Search for the cell housing the specified text and yield its (X, Y) center coordinate. 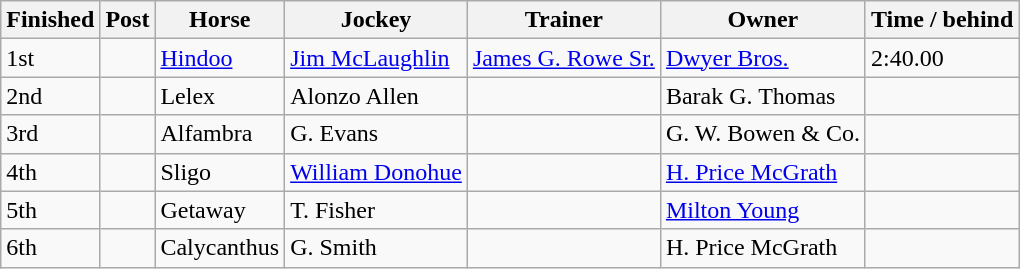
Calycanthus (220, 248)
5th (50, 210)
3rd (50, 134)
G. Evans (376, 134)
Alfambra (220, 134)
G. W. Bowen & Co. (762, 134)
Alonzo Allen (376, 96)
Finished (50, 20)
Sligo (220, 172)
Jim McLaughlin (376, 58)
Post (128, 20)
Milton Young (762, 210)
Dwyer Bros. (762, 58)
1st (50, 58)
2:40.00 (942, 58)
James G. Rowe Sr. (564, 58)
Hindoo (220, 58)
Owner (762, 20)
G. Smith (376, 248)
Getaway (220, 210)
2nd (50, 96)
Jockey (376, 20)
4th (50, 172)
Time / behind (942, 20)
Lelex (220, 96)
Horse (220, 20)
6th (50, 248)
Barak G. Thomas (762, 96)
William Donohue (376, 172)
T. Fisher (376, 210)
Trainer (564, 20)
